From the cell containing the given text, extract its center point as (x, y) coordinate. 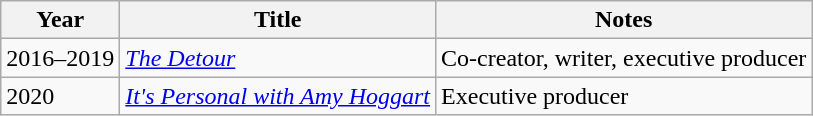
2020 (60, 96)
The Detour (278, 58)
2016–2019 (60, 58)
It's Personal with Amy Hoggart (278, 96)
Year (60, 20)
Co-creator, writer, executive producer (624, 58)
Notes (624, 20)
Title (278, 20)
Executive producer (624, 96)
